Determine the [x, y] coordinate at the center of the cell enclosing the given text.  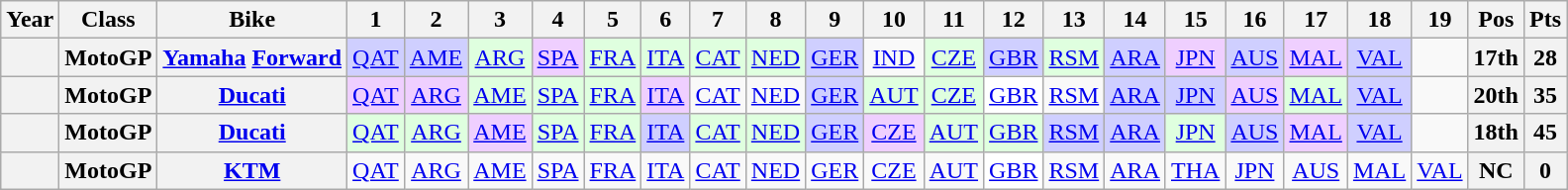
3 [500, 20]
Year [30, 20]
Pos [1496, 20]
8 [775, 20]
2 [436, 20]
45 [1544, 133]
18th [1496, 133]
0 [1544, 170]
Pts [1544, 20]
Bike [252, 20]
7 [718, 20]
20th [1496, 95]
35 [1544, 95]
KTM [252, 170]
19 [1439, 20]
4 [558, 20]
28 [1544, 57]
1 [376, 20]
14 [1135, 20]
5 [613, 20]
16 [1255, 20]
18 [1379, 20]
9 [835, 20]
6 [665, 20]
NC [1496, 170]
17th [1496, 57]
THA [1195, 170]
IND [894, 57]
Class [109, 20]
13 [1074, 20]
15 [1195, 20]
17 [1316, 20]
10 [894, 20]
11 [953, 20]
Yamaha Forward [252, 57]
12 [1014, 20]
